Identify which cell holds the provided text, then report its [x, y] central coordinate. 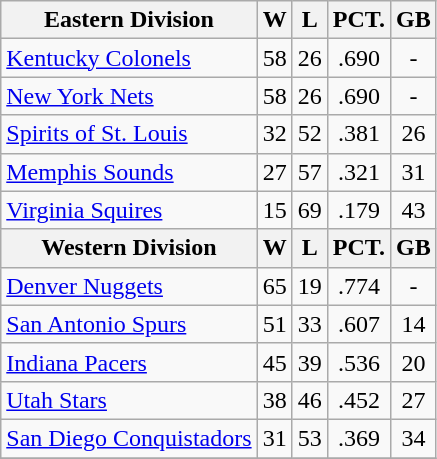
34 [414, 438]
51 [274, 324]
San Diego Conquistadors [129, 438]
Eastern Division [129, 20]
New York Nets [129, 96]
20 [414, 362]
.381 [358, 134]
Virginia Squires [129, 210]
52 [310, 134]
33 [310, 324]
.369 [358, 438]
65 [274, 286]
45 [274, 362]
14 [414, 324]
32 [274, 134]
46 [310, 400]
.179 [358, 210]
57 [310, 172]
43 [414, 210]
.774 [358, 286]
Memphis Sounds [129, 172]
Spirits of St. Louis [129, 134]
53 [310, 438]
15 [274, 210]
.452 [358, 400]
19 [310, 286]
.321 [358, 172]
39 [310, 362]
69 [310, 210]
Indiana Pacers [129, 362]
38 [274, 400]
.536 [358, 362]
San Antonio Spurs [129, 324]
Kentucky Colonels [129, 58]
.607 [358, 324]
Western Division [129, 248]
Denver Nuggets [129, 286]
Utah Stars [129, 400]
